From the cell containing the given text, extract its center point as [X, Y] coordinate. 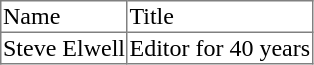
Editor for 40 years [220, 48]
Steve Elwell [64, 48]
Name [64, 17]
Title [220, 17]
